Capture the cell that displays the provided text and extract its [X, Y] central coordinate. 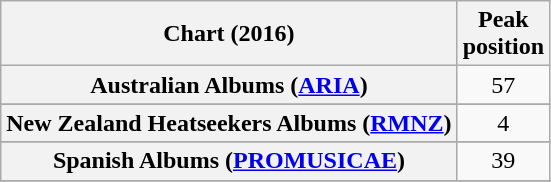
39 [503, 161]
Peak position [503, 34]
Spanish Albums (PROMUSICAE) [229, 161]
New Zealand Heatseekers Albums (RMNZ) [229, 123]
Australian Albums (ARIA) [229, 85]
57 [503, 85]
Chart (2016) [229, 34]
4 [503, 123]
